Output the [x, y] coordinate of the center of the cell containing the given text.  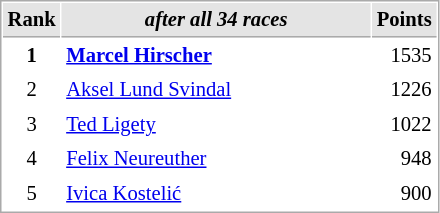
after all 34 races [216, 20]
2 [32, 90]
1 [32, 56]
1226 [404, 90]
Marcel Hirscher [216, 56]
Ted Ligety [216, 124]
Rank [32, 20]
Ivica Kostelić [216, 194]
948 [404, 158]
Felix Neureuther [216, 158]
5 [32, 194]
900 [404, 194]
3 [32, 124]
1535 [404, 56]
Points [404, 20]
Aksel Lund Svindal [216, 90]
4 [32, 158]
1022 [404, 124]
